Provide the [X, Y] coordinate of the cell's center where the given text is located.  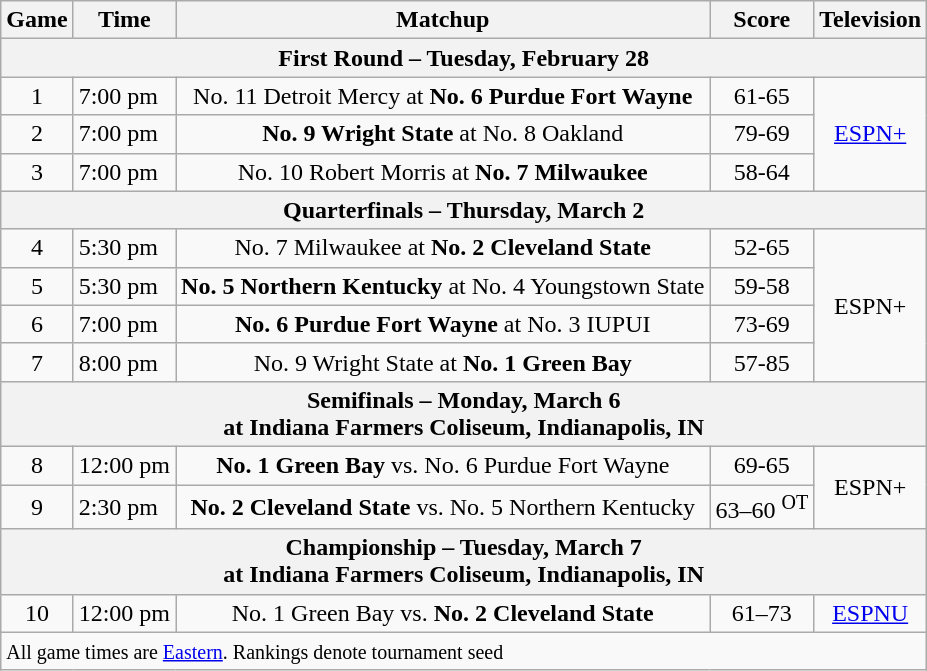
57-85 [762, 362]
73-69 [762, 324]
69-65 [762, 465]
No. 9 Wright State at No. 8 Oakland [443, 134]
79-69 [762, 134]
No. 1 Green Bay vs. No. 6 Purdue Fort Wayne [443, 465]
No. 7 Milwaukee at No. 2 Cleveland State [443, 248]
2 [37, 134]
Championship – Tuesday, March 7at Indiana Farmers Coliseum, Indianapolis, IN [464, 562]
Semifinals – Monday, March 6at Indiana Farmers Coliseum, Indianapolis, IN [464, 414]
6 [37, 324]
No. 5 Northern Kentucky at No. 4 Youngstown State [443, 286]
8 [37, 465]
ESPNU [870, 613]
No. 10 Robert Morris at No. 7 Milwaukee [443, 172]
Quarterfinals – Thursday, March 2 [464, 210]
1 [37, 96]
No. 9 Wright State at No. 1 Green Bay [443, 362]
58-64 [762, 172]
All game times are Eastern. Rankings denote tournament seed [464, 651]
No. 1 Green Bay vs. No. 2 Cleveland State [443, 613]
8:00 pm [124, 362]
Time [124, 20]
4 [37, 248]
Game [37, 20]
Television [870, 20]
10 [37, 613]
63–60 OT [762, 506]
61-65 [762, 96]
Matchup [443, 20]
7 [37, 362]
61–73 [762, 613]
52-65 [762, 248]
3 [37, 172]
59-58 [762, 286]
5 [37, 286]
2:30 pm [124, 506]
No. 11 Detroit Mercy at No. 6 Purdue Fort Wayne [443, 96]
No. 2 Cleveland State vs. No. 5 Northern Kentucky [443, 506]
First Round – Tuesday, February 28 [464, 58]
Score [762, 20]
No. 6 Purdue Fort Wayne at No. 3 IUPUI [443, 324]
9 [37, 506]
